From the cell containing the given text, extract its center point as [x, y] coordinate. 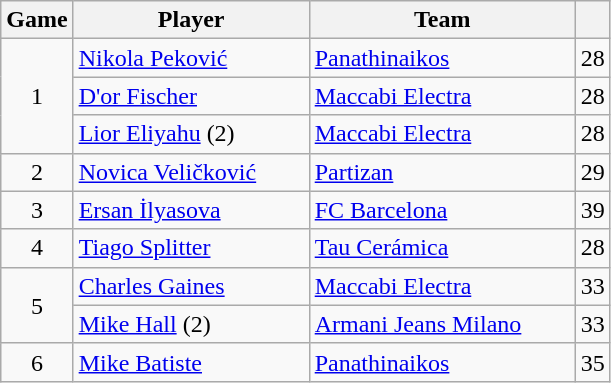
Ersan İlyasova [191, 210]
39 [592, 210]
Nikola Peković [191, 58]
Tiago Splitter [191, 248]
Armani Jeans Milano [442, 324]
6 [37, 362]
4 [37, 248]
Tau Cerámica [442, 248]
Mike Batiste [191, 362]
D'or Fischer [191, 96]
Team [442, 20]
Game [37, 20]
2 [37, 172]
1 [37, 96]
FC Barcelona [442, 210]
Player [191, 20]
Partizan [442, 172]
29 [592, 172]
Charles Gaines [191, 286]
35 [592, 362]
Lior Eliyahu (2) [191, 134]
5 [37, 305]
Novica Veličković [191, 172]
3 [37, 210]
Mike Hall (2) [191, 324]
